From the cell containing the given text, extract its center point as [x, y] coordinate. 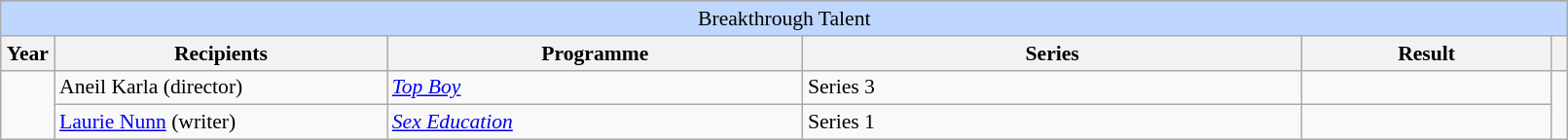
Series 3 [1053, 87]
Programme [596, 53]
Series 1 [1053, 122]
Recipients [221, 53]
Sex Education [596, 122]
Laurie Nunn (writer) [221, 122]
Breakthrough Talent [784, 18]
Top Boy [596, 87]
Result [1426, 53]
Year [27, 53]
Aneil Karla (director) [221, 87]
Series [1053, 53]
